Provide the [X, Y] coordinate of the cell's center where the given text is located.  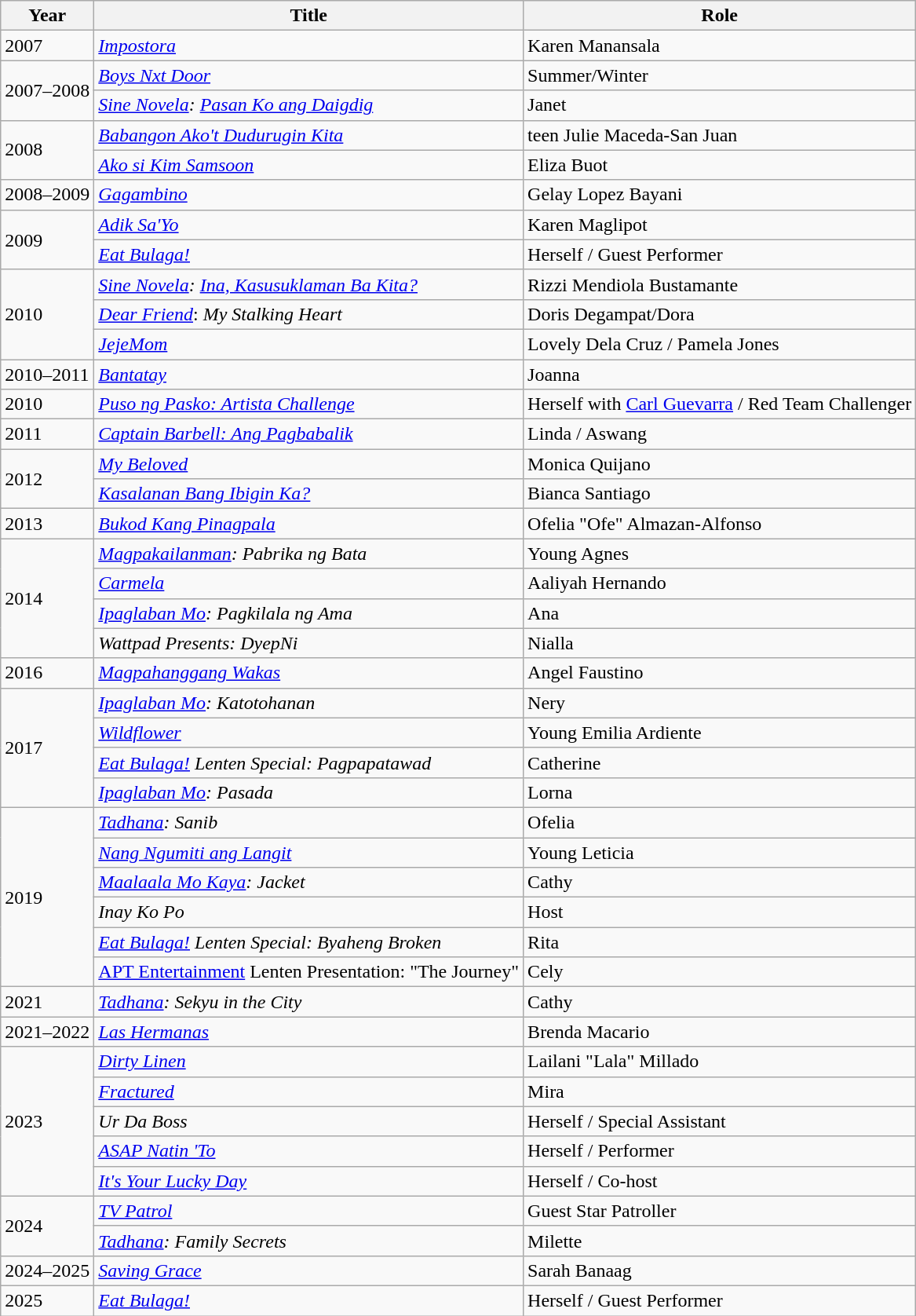
It's Your Lucky Day [309, 1181]
Nang Ngumiti ang Langit [309, 852]
Herself / Performer [720, 1151]
Las Hermanas [309, 1032]
2013 [47, 524]
2007 [47, 46]
Karen Manansala [720, 46]
JejeMom [309, 344]
Joanna [720, 375]
Karen Maglipot [720, 225]
Young Agnes [720, 554]
Bukod Kang Pinagpala [309, 524]
Ipaglaban Mo: Katotohanan [309, 703]
Monica Quijano [720, 464]
2021–2022 [47, 1032]
Lailani "Lala" Millado [720, 1062]
ASAP Natin 'To [309, 1151]
Gagambino [309, 195]
Ako si Kim Samsoon [309, 165]
Captain Barbell: Ang Pagbabalik [309, 434]
Ur Da Boss [309, 1121]
Ipaglaban Mo: Pagkilala ng Ama [309, 613]
2008–2009 [47, 195]
2011 [47, 434]
2017 [47, 748]
Summer/Winter [720, 75]
Dirty Linen [309, 1062]
Catherine [720, 762]
Ofelia [720, 822]
Sine Novela: Pasan Ko ang Daigdig [309, 105]
2024–2025 [47, 1270]
Carmela [309, 583]
Doris Degampat/Dora [720, 314]
Lorna [720, 792]
Gelay Lopez Bayani [720, 195]
Nery [720, 703]
Inay Ko Po [309, 912]
Nialla [720, 643]
Herself / Special Assistant [720, 1121]
Saving Grace [309, 1270]
2016 [47, 673]
TV Patrol [309, 1211]
Title [309, 16]
Eliza Buot [720, 165]
Mira [720, 1091]
Rita [720, 942]
Year [47, 16]
Dear Friend: My Stalking Heart [309, 314]
Puso ng Pasko: Artista Challenge [309, 404]
Cely [720, 972]
Tadhana: Sanib [309, 822]
Aaliyah Hernando [720, 583]
teen Julie Maceda-San Juan [720, 135]
Janet [720, 105]
2008 [47, 150]
2007–2008 [47, 90]
2010–2011 [47, 375]
Young Leticia [720, 852]
Sarah Banaag [720, 1270]
Linda / Aswang [720, 434]
Young Emilia Ardiente [720, 733]
2009 [47, 239]
Ipaglaban Mo: Pasada [309, 792]
2012 [47, 479]
Role [720, 16]
Lovely Dela Cruz / Pamela Jones [720, 344]
Kasalanan Bang Ibigin Ka? [309, 494]
Boys Nxt Door [309, 75]
Host [720, 912]
Angel Faustino [720, 673]
Bantatay [309, 375]
My Beloved [309, 464]
2025 [47, 1300]
Maalaala Mo Kaya: Jacket [309, 883]
Eat Bulaga! Lenten Special: Byaheng Broken [309, 942]
Ana [720, 613]
Magpakailanman: Pabrika ng Bata [309, 554]
2023 [47, 1121]
Wattpad Presents: DyepNi [309, 643]
Magpahanggang Wakas [309, 673]
2021 [47, 1002]
Adik Sa'Yo [309, 225]
Eat Bulaga! Lenten Special: Pagpapatawad [309, 762]
Brenda Macario [720, 1032]
Fractured [309, 1091]
Sine Novela: Ina, Kasusuklaman Ba Kita? [309, 284]
Wildflower [309, 733]
Herself / Co-host [720, 1181]
Tadhana: Family Secrets [309, 1241]
Impostora [309, 46]
Milette [720, 1241]
Ofelia "Ofe" Almazan-Alfonso [720, 524]
2014 [47, 598]
Tadhana: Sekyu in the City [309, 1002]
APT Entertainment Lenten Presentation: "The Journey" [309, 972]
Rizzi Mendiola Bustamante [720, 284]
Herself with Carl Guevarra / Red Team Challenger [720, 404]
Babangon Ako't Dudurugin Kita [309, 135]
2024 [47, 1226]
2019 [47, 897]
Bianca Santiago [720, 494]
Guest Star Patroller [720, 1211]
